Determine the [x, y] coordinate at the center of the cell enclosing the given text.  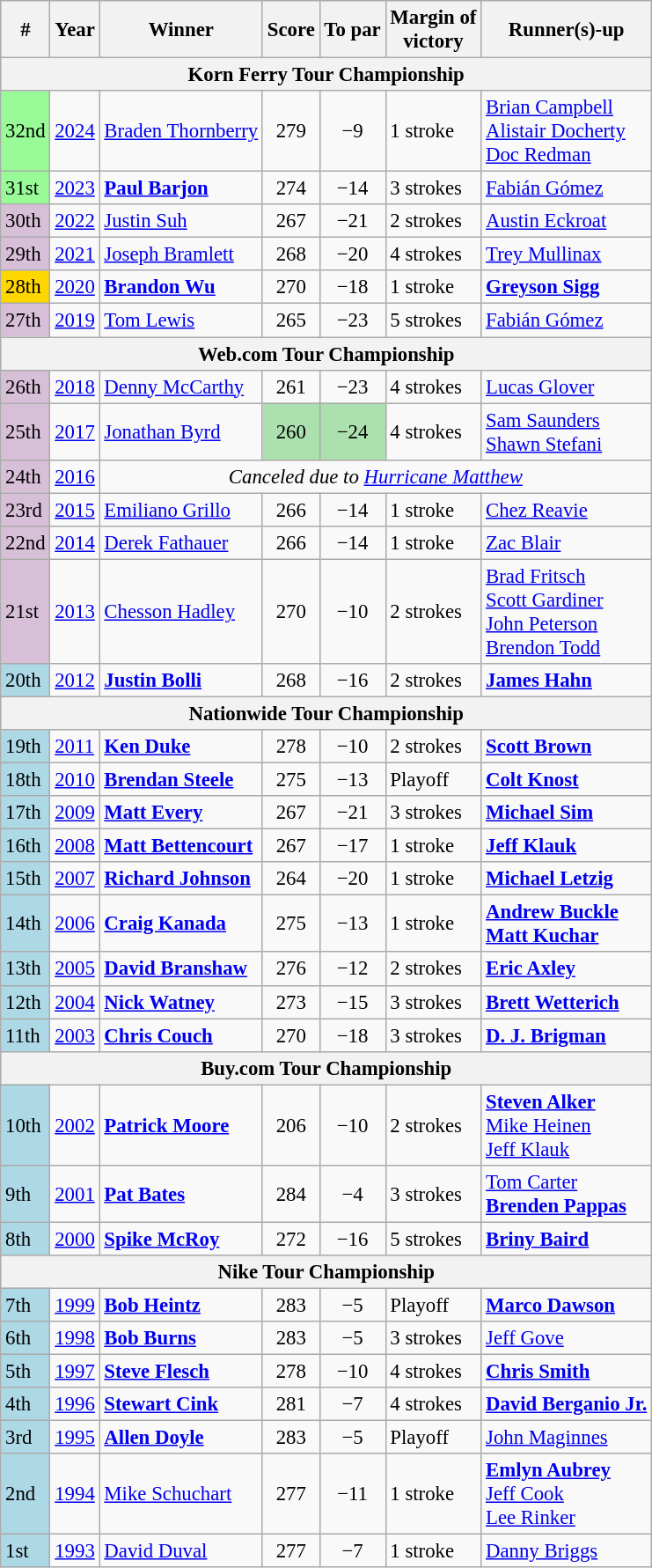
Margin ofvictory [433, 30]
Zac Blair [567, 543]
Nick Watney [181, 1002]
2016 [75, 476]
Chez Reavie [567, 510]
1996 [75, 1404]
Derek Fathauer [181, 543]
Chesson Hadley [181, 611]
9th [26, 1194]
Score [290, 30]
18th [26, 780]
281 [290, 1404]
Spike McRoy [181, 1239]
Justin Suh [181, 221]
Eric Axley [567, 969]
Runner(s)-up [567, 30]
15th [26, 879]
−15 [352, 1002]
1994 [75, 1494]
Michael Letzig [567, 879]
2005 [75, 969]
Steve Flesch [181, 1372]
−11 [352, 1494]
Jonathan Byrd [181, 431]
Winner [181, 30]
2023 [75, 188]
20th [26, 681]
276 [290, 969]
Bob Heintz [181, 1305]
206 [290, 1125]
279 [290, 131]
To par [352, 30]
6th [26, 1338]
Andrew Buckle Matt Kuchar [567, 924]
2006 [75, 924]
Tom Lewis [181, 320]
Nationwide Tour Championship [326, 713]
29th [26, 254]
Jeff Gove [567, 1338]
Canceled due to Hurricane Matthew [376, 476]
32nd [26, 131]
# [26, 30]
2013 [75, 611]
31st [26, 188]
Scott Brown [567, 747]
2015 [75, 510]
Stewart Cink [181, 1404]
Mike Schuchart [181, 1494]
2019 [75, 320]
−4 [352, 1194]
261 [290, 386]
Brett Wetterich [567, 1002]
Matt Bettencourt [181, 846]
−24 [352, 431]
28th [26, 288]
Bob Burns [181, 1338]
Jeff Klauk [567, 846]
Richard Johnson [181, 879]
7th [26, 1305]
2nd [26, 1494]
Brad Fritsch Scott Gardiner John Peterson Brendon Todd [567, 611]
19th [26, 747]
16th [26, 846]
D. J. Brigman [567, 1035]
1997 [75, 1372]
1998 [75, 1338]
−12 [352, 969]
Brendan Steele [181, 780]
8th [26, 1239]
22nd [26, 543]
2010 [75, 780]
2022 [75, 221]
2002 [75, 1125]
Year [75, 30]
264 [290, 879]
2024 [75, 131]
2020 [75, 288]
2000 [75, 1239]
27th [26, 320]
2012 [75, 681]
2009 [75, 813]
Sam Saunders Shawn Stefani [567, 431]
Buy.com Tour Championship [326, 1068]
10th [26, 1125]
12th [26, 1002]
Paul Barjon [181, 188]
David Duval [181, 1551]
Greyson Sigg [567, 288]
14th [26, 924]
23rd [26, 510]
1st [26, 1551]
James Hahn [567, 681]
25th [26, 431]
2017 [75, 431]
11th [26, 1035]
3rd [26, 1438]
Nike Tour Championship [326, 1272]
2001 [75, 1194]
284 [290, 1194]
2021 [75, 254]
Tom Carter Brenden Pappas [567, 1194]
4th [26, 1404]
Chris Couch [181, 1035]
−17 [352, 846]
Lucas Glover [567, 386]
John Maginnes [567, 1438]
Marco Dawson [567, 1305]
Colt Knost [567, 780]
2004 [75, 1002]
273 [290, 1002]
−9 [352, 131]
30th [26, 221]
2011 [75, 747]
Michael Sim [567, 813]
Austin Eckroat [567, 221]
26th [26, 386]
Korn Ferry Tour Championship [326, 75]
1999 [75, 1305]
Danny Briggs [567, 1551]
Patrick Moore [181, 1125]
13th [26, 969]
Web.com Tour Championship [326, 354]
265 [290, 320]
24th [26, 476]
2018 [75, 386]
Braden Thornberry [181, 131]
2008 [75, 846]
274 [290, 188]
2014 [75, 543]
17th [26, 813]
1993 [75, 1551]
260 [290, 431]
Briny Baird [567, 1239]
Craig Kanada [181, 924]
David Branshaw [181, 969]
2007 [75, 879]
Justin Bolli [181, 681]
Denny McCarthy [181, 386]
Joseph Bramlett [181, 254]
2003 [75, 1035]
Brandon Wu [181, 288]
David Berganio Jr. [567, 1404]
272 [290, 1239]
Trey Mullinax [567, 254]
Chris Smith [567, 1372]
5th [26, 1372]
Emiliano Grillo [181, 510]
Ken Duke [181, 747]
Emlyn Aubrey Jeff Cook Lee Rinker [567, 1494]
Pat Bates [181, 1194]
Matt Every [181, 813]
1995 [75, 1438]
Allen Doyle [181, 1438]
21st [26, 611]
Steven Alker Mike Heinen Jeff Klauk [567, 1125]
Brian Campbell Alistair Docherty Doc Redman [567, 131]
